Search for the cell housing the specified text and yield its [x, y] center coordinate. 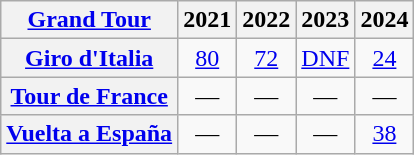
2021 [208, 20]
38 [384, 134]
2024 [384, 20]
2022 [266, 20]
Tour de France [90, 96]
DNF [326, 58]
Grand Tour [90, 20]
Giro d'Italia [90, 58]
72 [266, 58]
24 [384, 58]
2023 [326, 20]
Vuelta a España [90, 134]
80 [208, 58]
